Detect which cell encompasses the target text, then output its (x, y) center coordinate. 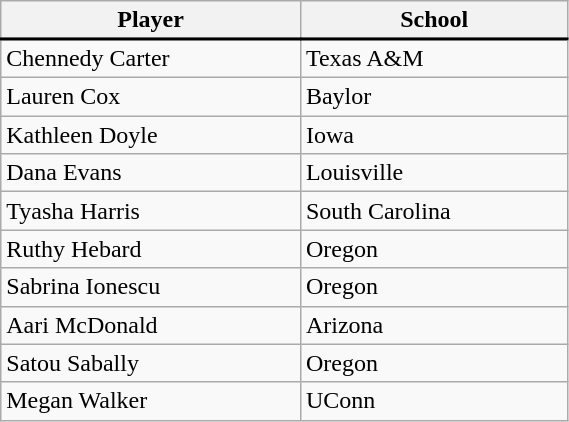
UConn (434, 401)
Iowa (434, 135)
South Carolina (434, 211)
Chennedy Carter (151, 58)
Louisville (434, 173)
Baylor (434, 97)
Kathleen Doyle (151, 135)
Dana Evans (151, 173)
Tyasha Harris (151, 211)
Aari McDonald (151, 325)
Lauren Cox (151, 97)
Player (151, 20)
Ruthy Hebard (151, 249)
Sabrina Ionescu (151, 287)
School (434, 20)
Texas A&M (434, 58)
Megan Walker (151, 401)
Satou Sabally (151, 363)
Arizona (434, 325)
